For the text-containing cell, return its midpoint in [X, Y] coordinate format. 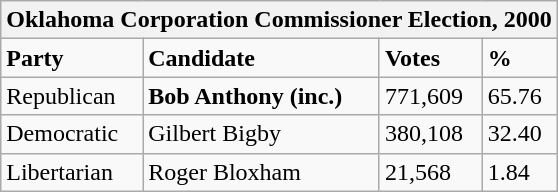
Party [72, 58]
32.40 [520, 134]
Bob Anthony (inc.) [262, 96]
Democratic [72, 134]
1.84 [520, 172]
Republican [72, 96]
771,609 [430, 96]
Gilbert Bigby [262, 134]
% [520, 58]
65.76 [520, 96]
21,568 [430, 172]
Votes [430, 58]
Roger Bloxham [262, 172]
Libertarian [72, 172]
Oklahoma Corporation Commissioner Election, 2000 [280, 20]
380,108 [430, 134]
Candidate [262, 58]
